Find where the given text appears and provide that cell's center as [X, Y] coordinate. 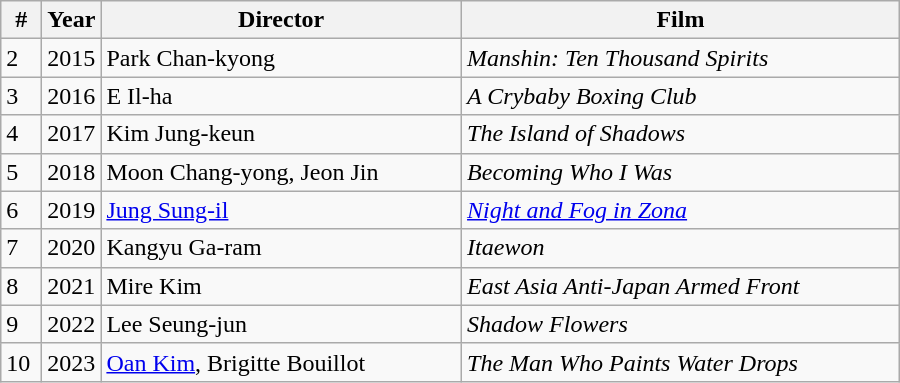
Kangyu Ga-ram [282, 248]
6 [22, 210]
# [22, 20]
Oan Kim, Brigitte Bouillot [282, 362]
2022 [72, 324]
2 [22, 58]
Moon Chang-yong, Jeon Jin [282, 172]
Mire Kim [282, 286]
2018 [72, 172]
7 [22, 248]
10 [22, 362]
Itaewon [681, 248]
2017 [72, 134]
4 [22, 134]
The Island of Shadows [681, 134]
E Il-ha [282, 96]
2021 [72, 286]
Night and Fog in Zona [681, 210]
Lee Seung-jun [282, 324]
Director [282, 20]
8 [22, 286]
East Asia Anti-Japan Armed Front [681, 286]
Kim Jung-keun [282, 134]
The Man Who Paints Water Drops [681, 362]
2020 [72, 248]
Shadow Flowers [681, 324]
2015 [72, 58]
2023 [72, 362]
Year [72, 20]
2019 [72, 210]
Jung Sung-il [282, 210]
A Crybaby Boxing Club [681, 96]
Manshin: Ten Thousand Spirits [681, 58]
5 [22, 172]
3 [22, 96]
2016 [72, 96]
Park Chan-kyong [282, 58]
Film [681, 20]
9 [22, 324]
Becoming Who I Was [681, 172]
